Find where the given text appears and provide that cell's center as (X, Y) coordinate. 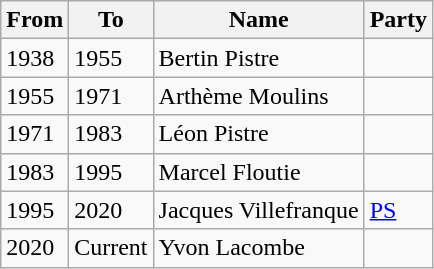
Current (111, 248)
Bertin Pistre (258, 58)
Jacques Villefranque (258, 210)
Arthème Moulins (258, 96)
Léon Pistre (258, 134)
To (111, 20)
Yvon Lacombe (258, 248)
Name (258, 20)
Marcel Floutie (258, 172)
PS (398, 210)
From (35, 20)
1938 (35, 58)
Party (398, 20)
